Find where the given text appears and provide that cell's center as (X, Y) coordinate. 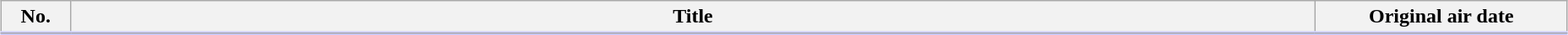
No. (35, 17)
Original air date (1441, 17)
Title (693, 17)
